For the text-containing cell, return its midpoint in (x, y) coordinate format. 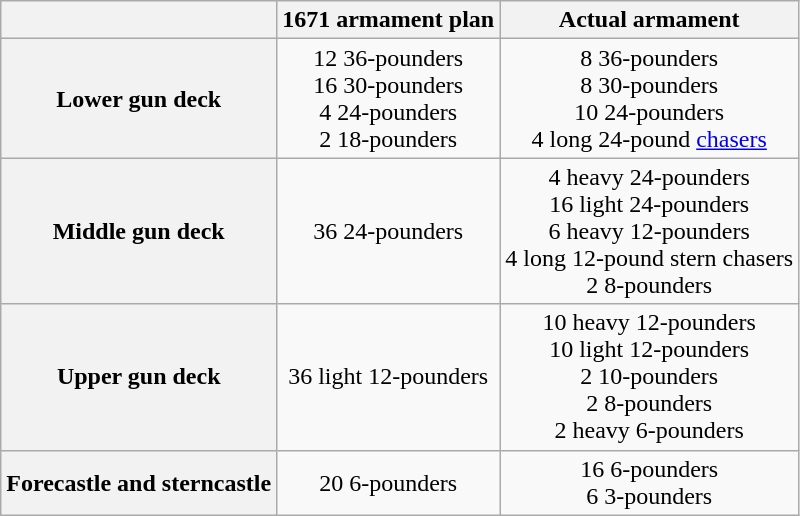
Lower gun deck (139, 98)
20 6-pounders (388, 482)
36 24-pounders (388, 231)
4 heavy 24-pounders16 light 24-pounders6 heavy 12-pounders4 long 12-pound stern chasers2 8-pounders (650, 231)
12 36-pounders16 30-pounders4 24-pounders2 18-pounders (388, 98)
10 heavy 12-pounders10 light 12-pounders2 10-pounders2 8-pounders2 heavy 6-pounders (650, 377)
Actual armament (650, 20)
1671 armament plan (388, 20)
36 light 12-pounders (388, 377)
Upper gun deck (139, 377)
Forecastle and sterncastle (139, 482)
Middle gun deck (139, 231)
8 36-pounders8 30-pounders10 24-pounders4 long 24-pound chasers (650, 98)
16 6-pounders 6 3-pounders (650, 482)
